Return the [X, Y] coordinate for the center point of the cell that contains the specified text.  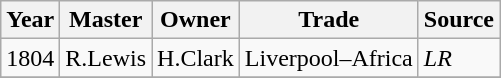
Year [30, 20]
Owner [196, 20]
1804 [30, 58]
Source [458, 20]
Trade [328, 20]
LR [458, 58]
Liverpool–Africa [328, 58]
Master [106, 20]
R.Lewis [106, 58]
H.Clark [196, 58]
